Pinpoint the cell where the given text exists, returning its (x, y) midpoint coordinate. 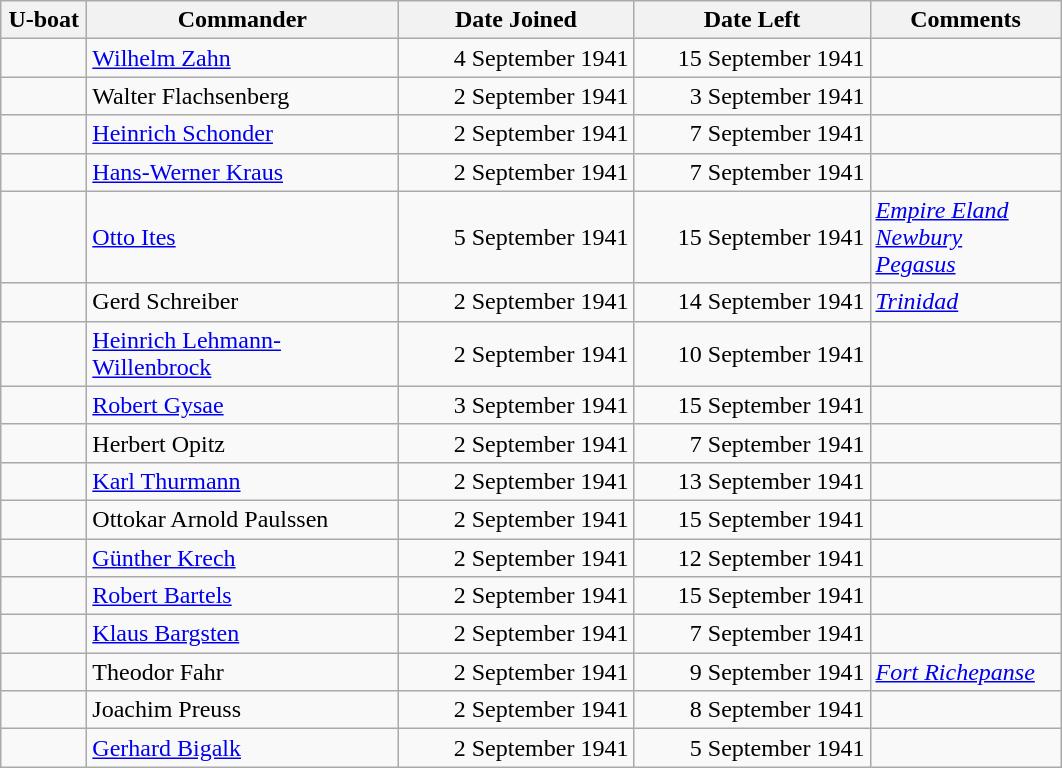
4 September 1941 (516, 58)
U-boat (44, 20)
Theodor Fahr (242, 672)
Otto Ites (242, 237)
Wilhelm Zahn (242, 58)
Heinrich Lehmann-Willenbrock (242, 354)
9 September 1941 (752, 672)
8 September 1941 (752, 710)
Empire ElandNewburyPegasus (966, 237)
Trinidad (966, 302)
Walter Flachsenberg (242, 96)
Joachim Preuss (242, 710)
Gerd Schreiber (242, 302)
Karl Thurmann (242, 481)
Robert Gysae (242, 405)
Fort Richepanse (966, 672)
Robert Bartels (242, 596)
10 September 1941 (752, 354)
Heinrich Schonder (242, 134)
14 September 1941 (752, 302)
12 September 1941 (752, 557)
Hans-Werner Kraus (242, 172)
Comments (966, 20)
Klaus Bargsten (242, 634)
Date Joined (516, 20)
Ottokar Arnold Paulssen (242, 519)
Günther Krech (242, 557)
Herbert Opitz (242, 443)
Commander (242, 20)
13 September 1941 (752, 481)
Gerhard Bigalk (242, 748)
Date Left (752, 20)
